Provide the [X, Y] coordinate of the cell's center where the given text is located.  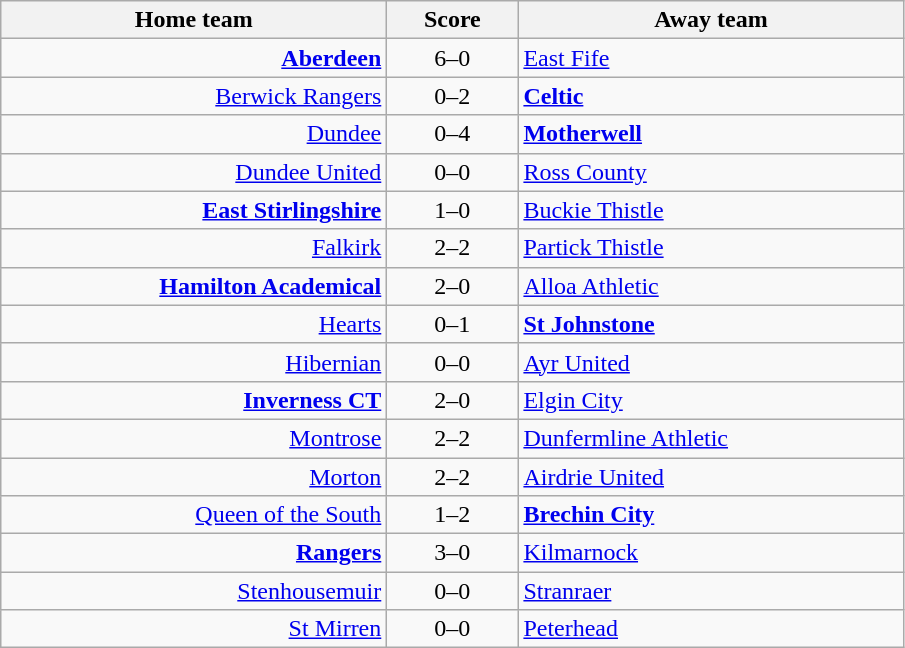
1–0 [452, 210]
Peterhead [711, 629]
Ross County [711, 172]
6–0 [452, 58]
St Mirren [194, 629]
Motherwell [711, 134]
Dundee [194, 134]
Hibernian [194, 362]
0–2 [452, 96]
Montrose [194, 438]
Dundee United [194, 172]
Stranraer [711, 591]
Aberdeen [194, 58]
Rangers [194, 553]
Kilmarnock [711, 553]
Home team [194, 20]
Alloa Athletic [711, 286]
Hamilton Academical [194, 286]
Stenhousemuir [194, 591]
Ayr United [711, 362]
Celtic [711, 96]
Buckie Thistle [711, 210]
Score [452, 20]
3–0 [452, 553]
0–4 [452, 134]
Elgin City [711, 400]
Brechin City [711, 515]
1–2 [452, 515]
Queen of the South [194, 515]
Falkirk [194, 248]
Hearts [194, 324]
Airdrie United [711, 477]
Morton [194, 477]
Away team [711, 20]
St Johnstone [711, 324]
Inverness CT [194, 400]
Berwick Rangers [194, 96]
East Stirlingshire [194, 210]
Partick Thistle [711, 248]
Dunfermline Athletic [711, 438]
East Fife [711, 58]
0–1 [452, 324]
